Determine the [X, Y] coordinate at the center of the cell enclosing the given text.  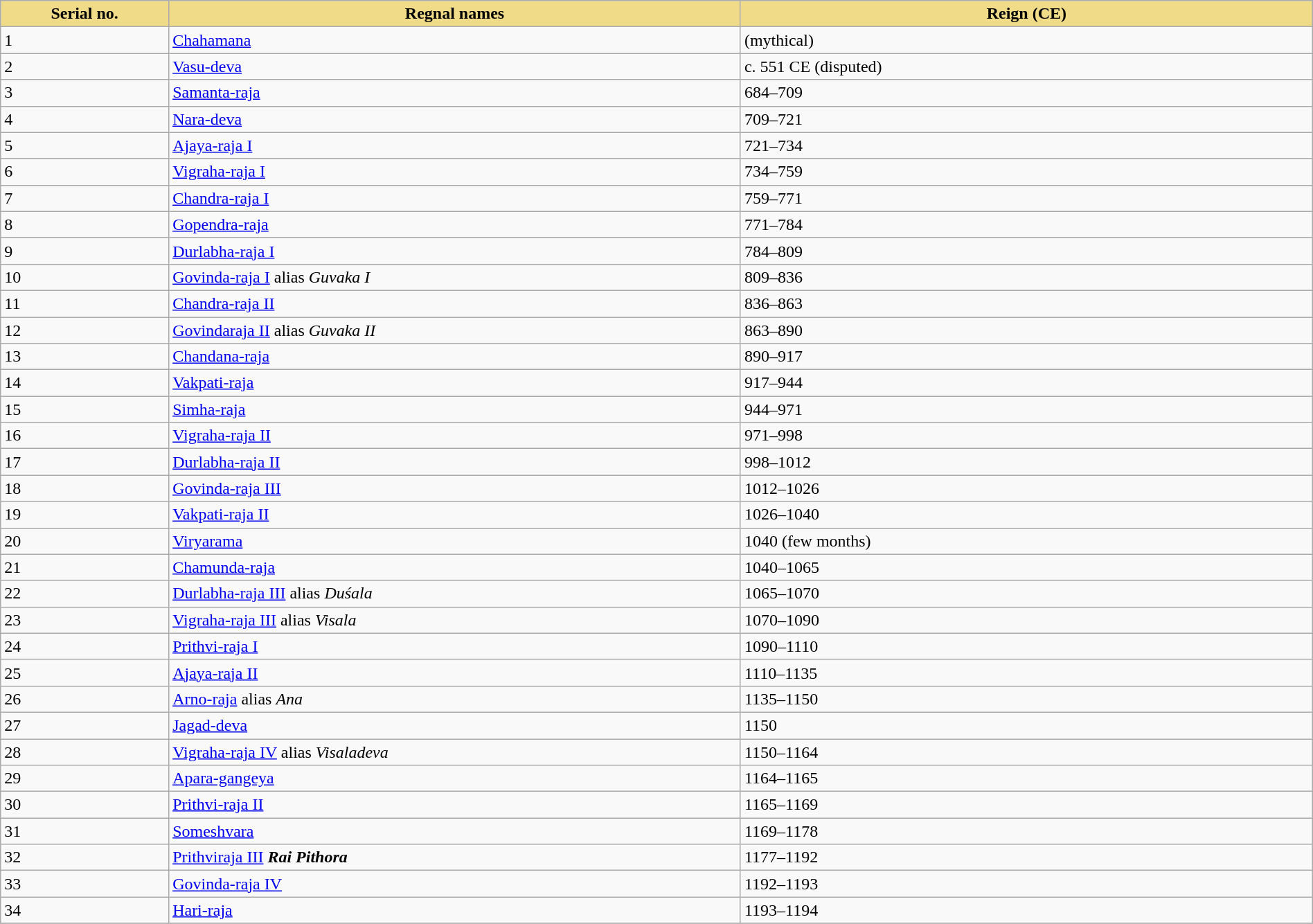
1090–1110 [1026, 646]
Vigraha-raja IV alias Visaladeva [455, 752]
Prithvi-raja II [455, 805]
734–759 [1026, 172]
Samanta-raja [455, 93]
30 [84, 805]
3 [84, 93]
28 [84, 752]
Govinda-raja III [455, 488]
10 [84, 277]
1040 (few months) [1026, 541]
836–863 [1026, 303]
1 [84, 40]
9 [84, 251]
Durlabha-raja III alias Duśala [455, 594]
19 [84, 515]
Chandra-raja I [455, 198]
26 [84, 699]
Apara-gangeya [455, 779]
Durlabha-raja I [455, 251]
32 [84, 858]
25 [84, 673]
24 [84, 646]
1164–1165 [1026, 779]
784–809 [1026, 251]
Prithvi-raja I [455, 646]
Ajaya-raja II [455, 673]
Vakpati-raja II [455, 515]
1040–1065 [1026, 567]
13 [84, 357]
Arno-raja alias Ana [455, 699]
917–944 [1026, 383]
771–784 [1026, 224]
21 [84, 567]
1012–1026 [1026, 488]
Vigraha-raja I [455, 172]
998–1012 [1026, 462]
684–709 [1026, 93]
Govindaraja II alias Guvaka II [455, 330]
16 [84, 436]
17 [84, 462]
7 [84, 198]
Chandana-raja [455, 357]
Vigraha-raja III alias Visala [455, 620]
33 [84, 884]
1193–1194 [1026, 910]
863–890 [1026, 330]
Someshvara [455, 831]
759–771 [1026, 198]
1177–1192 [1026, 858]
23 [84, 620]
11 [84, 303]
29 [84, 779]
Chahamana [455, 40]
1065–1070 [1026, 594]
890–917 [1026, 357]
34 [84, 910]
6 [84, 172]
971–998 [1026, 436]
31 [84, 831]
14 [84, 383]
27 [84, 725]
Govinda-raja I alias Guvaka I [455, 277]
1150 [1026, 725]
Reign (CE) [1026, 14]
1026–1040 [1026, 515]
(mythical) [1026, 40]
5 [84, 145]
1110–1135 [1026, 673]
809–836 [1026, 277]
12 [84, 330]
Serial no. [84, 14]
1165–1169 [1026, 805]
Chandra-raja II [455, 303]
944–971 [1026, 409]
20 [84, 541]
Prithviraja III Rai Pithora [455, 858]
c. 551 CE (disputed) [1026, 66]
Regnal names [455, 14]
Viryarama [455, 541]
Govinda-raja IV [455, 884]
1192–1193 [1026, 884]
22 [84, 594]
15 [84, 409]
2 [84, 66]
Jagad-deva [455, 725]
721–734 [1026, 145]
Nara-deva [455, 119]
Durlabha-raja II [455, 462]
Hari-raja [455, 910]
Vakpati-raja [455, 383]
Simha-raja [455, 409]
Ajaya-raja I [455, 145]
Vasu-deva [455, 66]
1135–1150 [1026, 699]
1169–1178 [1026, 831]
Vigraha-raja II [455, 436]
Chamunda-raja [455, 567]
1070–1090 [1026, 620]
1150–1164 [1026, 752]
8 [84, 224]
18 [84, 488]
709–721 [1026, 119]
Gopendra-raja [455, 224]
4 [84, 119]
